Determine the (x, y) coordinate at the center of the cell enclosing the given text.  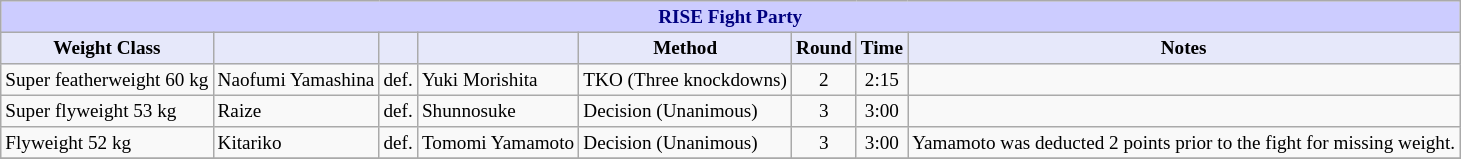
Raize (296, 111)
2:15 (882, 80)
Yamamoto was deducted 2 points prior to the fight for missing weight. (1184, 143)
Notes (1184, 48)
Naofumi Yamashina (296, 80)
Time (882, 48)
Shunnosuke (498, 111)
Super flyweight 53 kg (107, 111)
Method (686, 48)
Round (824, 48)
2 (824, 80)
TKO (Three knockdowns) (686, 80)
Super featherweight 60 kg (107, 80)
Kitariko (296, 143)
Tomomi Yamamoto (498, 143)
Flyweight 52 kg (107, 143)
Yuki Morishita (498, 80)
Weight Class (107, 48)
RISE Fight Party (730, 17)
